Return [X, Y] of the center of cell containing provided text 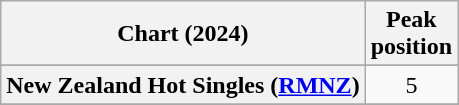
Peakposition [411, 34]
5 [411, 85]
New Zealand Hot Singles (RMNZ) [183, 85]
Chart (2024) [183, 34]
